Extract the [x, y] coordinate from the center of the cell holding the provided text.  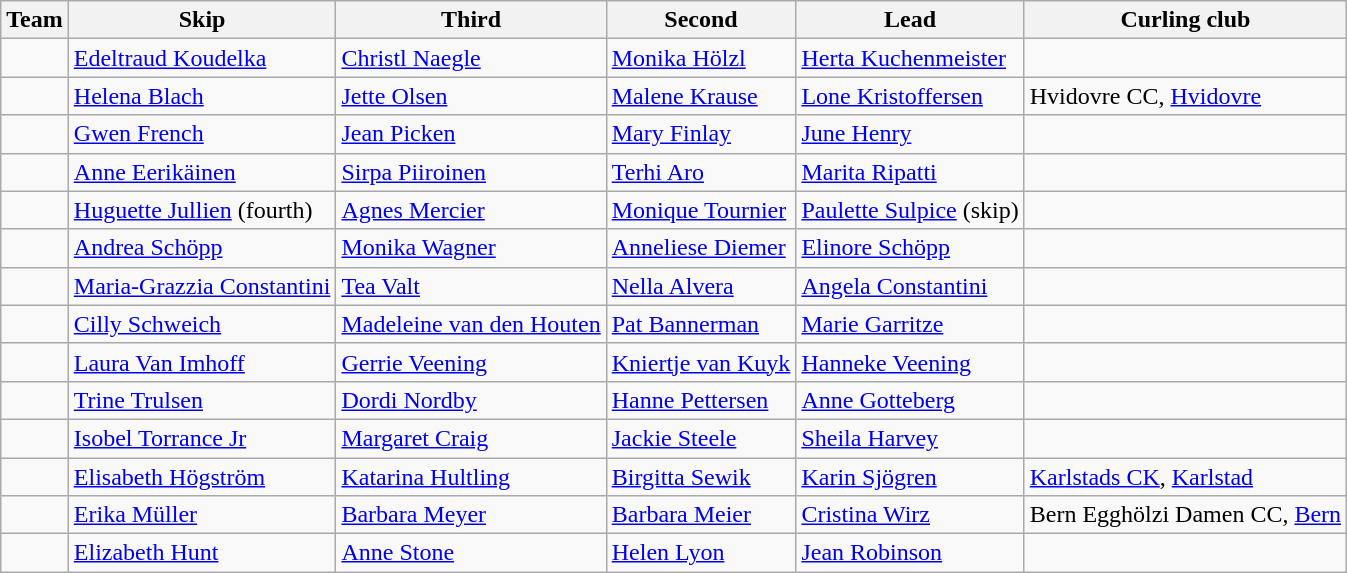
Barbara Meier [701, 515]
Karin Sjögren [910, 477]
Helena Blach [202, 96]
Trine Trulsen [202, 400]
Birgitta Sewik [701, 477]
Laura Van Imhoff [202, 362]
Nella Alvera [701, 286]
Hvidovre CC, Hvidovre [1185, 96]
Herta Kuchenmeister [910, 58]
Madeleine van den Houten [471, 324]
Jean Robinson [910, 553]
Katarina Hultling [471, 477]
Elizabeth Hunt [202, 553]
Dordi Nordby [471, 400]
Monika Wagner [471, 248]
Third [471, 20]
Monique Tournier [701, 210]
Anne Eerikäinen [202, 172]
Isobel Torrance Jr [202, 438]
Malene Krause [701, 96]
Jean Picken [471, 134]
Agnes Mercier [471, 210]
Marie Garritze [910, 324]
Elinore Schöpp [910, 248]
Helen Lyon [701, 553]
Sheila Harvey [910, 438]
Jette Olsen [471, 96]
Monika Hölzl [701, 58]
Gwen French [202, 134]
Erika Müller [202, 515]
Christl Naegle [471, 58]
Anne Gotteberg [910, 400]
Lead [910, 20]
Anneliese Diemer [701, 248]
Elisabeth Högström [202, 477]
Cilly Schweich [202, 324]
Bern Egghölzi Damen CC, Bern [1185, 515]
Hanne Pettersen [701, 400]
Tea Valt [471, 286]
Maria-Grazzia Constantini [202, 286]
Marita Ripatti [910, 172]
Barbara Meyer [471, 515]
Cristina Wirz [910, 515]
June Henry [910, 134]
Mary Finlay [701, 134]
Team [35, 20]
Pat Bannerman [701, 324]
Margaret Craig [471, 438]
Gerrie Veening [471, 362]
Andrea Schöpp [202, 248]
Jackie Steele [701, 438]
Angela Constantini [910, 286]
Anne Stone [471, 553]
Terhi Aro [701, 172]
Sirpa Piiroinen [471, 172]
Lone Kristoffersen [910, 96]
Paulette Sulpice (skip) [910, 210]
Huguette Jullien (fourth) [202, 210]
Edeltraud Koudelka [202, 58]
Karlstads CK, Karlstad [1185, 477]
Second [701, 20]
Hanneke Veening [910, 362]
Kniertje van Kuyk [701, 362]
Skip [202, 20]
Curling club [1185, 20]
